Search for the cell housing the specified text and yield its [x, y] center coordinate. 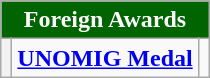
Foreign Awards [105, 20]
UNOMIG Medal [105, 58]
